Pinpoint the cell where the given text exists, returning its (x, y) midpoint coordinate. 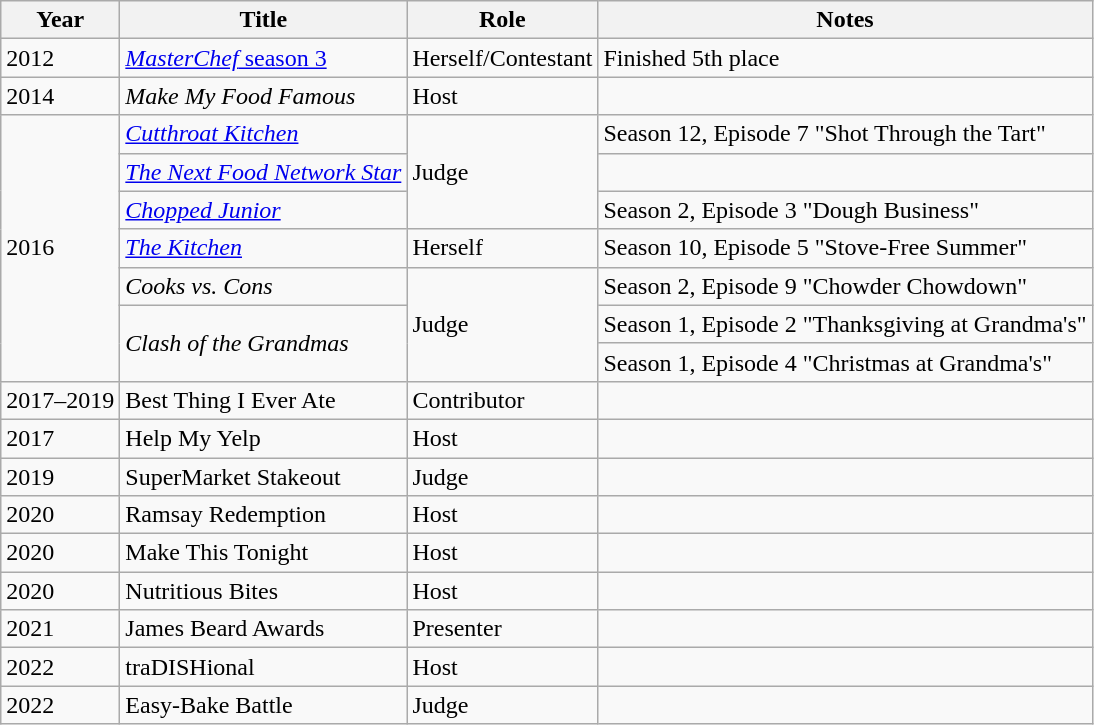
Clash of the Grandmas (264, 343)
Help My Yelp (264, 438)
Chopped Junior (264, 210)
Role (502, 20)
Title (264, 20)
Cooks vs. Cons (264, 286)
Ramsay Redemption (264, 515)
Nutritious Bites (264, 591)
The Kitchen (264, 248)
2021 (60, 629)
2014 (60, 96)
Make This Tonight (264, 553)
2016 (60, 248)
MasterChef season 3 (264, 58)
Year (60, 20)
Contributor (502, 400)
Cutthroat Kitchen (264, 134)
2017–2019 (60, 400)
Season 2, Episode 9 "Chowder Chowdown" (845, 286)
Herself/Contestant (502, 58)
2017 (60, 438)
Best Thing I Ever Ate (264, 400)
2019 (60, 477)
Finished 5th place (845, 58)
Presenter (502, 629)
traDISHional (264, 667)
Easy-Bake Battle (264, 705)
Season 1, Episode 2 "Thanksgiving at Grandma's" (845, 324)
Season 10, Episode 5 "Stove-Free Summer" (845, 248)
Make My Food Famous (264, 96)
Herself (502, 248)
Season 2, Episode 3 "Dough Business" (845, 210)
2012 (60, 58)
SuperMarket Stakeout (264, 477)
James Beard Awards (264, 629)
Season 1, Episode 4 "Christmas at Grandma's" (845, 362)
The Next Food Network Star (264, 172)
Notes (845, 20)
Season 12, Episode 7 "Shot Through the Tart" (845, 134)
